Provide the [x, y] coordinate of the cell's center where the given text is located.  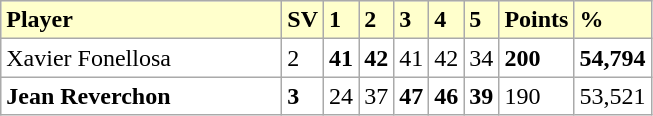
Points [536, 20]
200 [536, 58]
37 [376, 96]
24 [342, 96]
Player [142, 20]
4 [446, 20]
Jean Reverchon [142, 96]
39 [482, 96]
34 [482, 58]
SV [303, 20]
53,521 [612, 96]
190 [536, 96]
1 [342, 20]
47 [412, 96]
% [612, 20]
46 [446, 96]
5 [482, 20]
Xavier Fonellosa [142, 58]
54,794 [612, 58]
